Pinpoint the cell where the given text exists, returning its (x, y) midpoint coordinate. 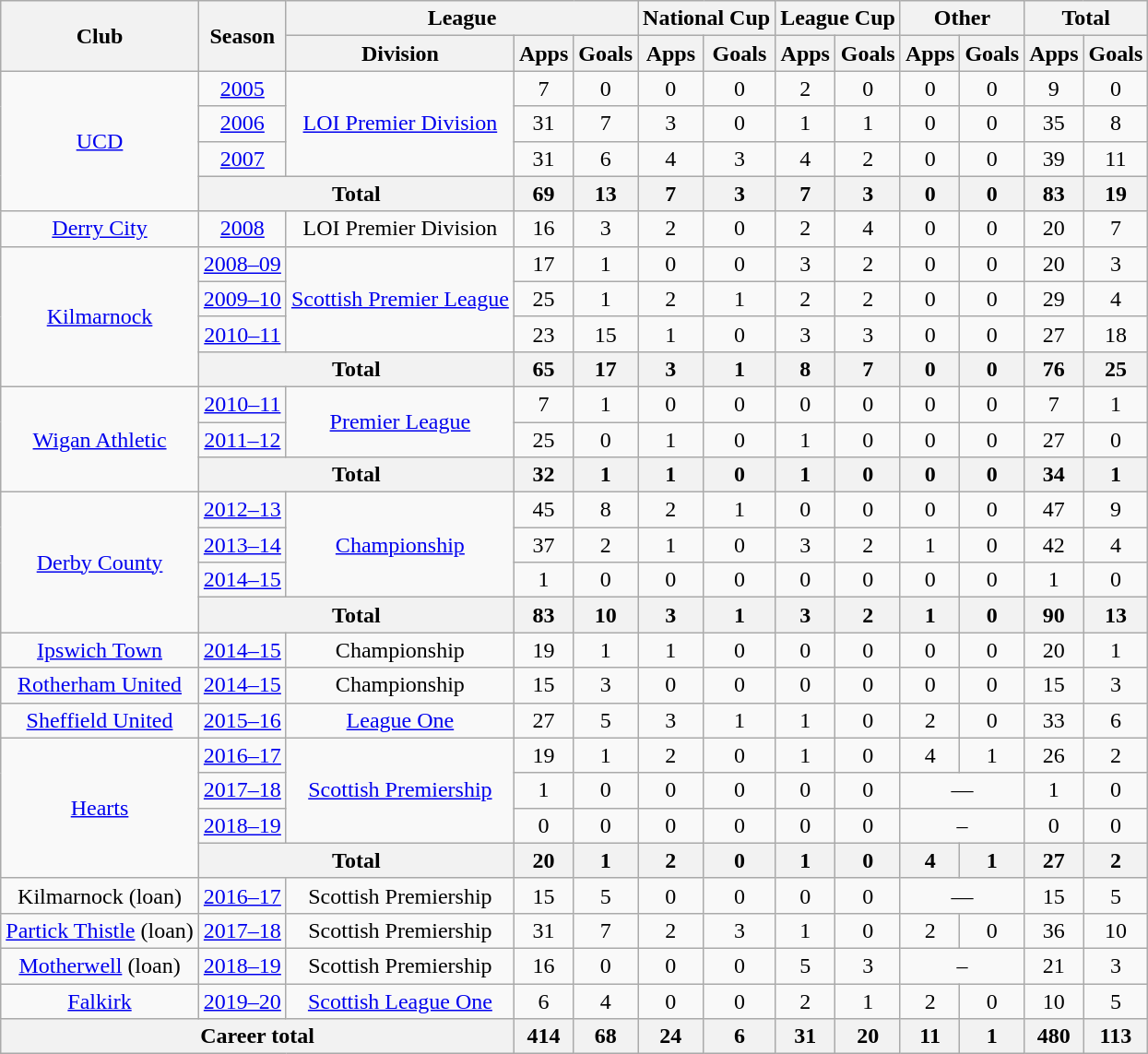
2012–13 (242, 510)
2013–14 (242, 545)
2011–12 (242, 440)
42 (1054, 545)
35 (1054, 124)
Derby County (100, 563)
36 (1054, 930)
Club (100, 36)
Rotherham United (100, 685)
Hearts (100, 808)
Partick Thistle (loan) (100, 930)
Career total (258, 1036)
League (461, 18)
24 (671, 1036)
Other (962, 18)
2006 (242, 124)
Scottish League One (400, 1001)
480 (1054, 1036)
47 (1054, 510)
26 (1054, 755)
23 (543, 334)
2008 (242, 229)
National Cup (706, 18)
113 (1116, 1036)
39 (1054, 159)
29 (1054, 299)
Premier League (400, 421)
68 (606, 1036)
Falkirk (100, 1001)
Kilmarnock (loan) (100, 895)
2005 (242, 89)
Sheffield United (100, 720)
90 (1054, 615)
Ipswich Town (100, 650)
Derry City (100, 229)
32 (543, 475)
Division (400, 53)
UCD (100, 141)
76 (1054, 369)
34 (1054, 475)
21 (1054, 965)
Season (242, 36)
League One (400, 720)
69 (543, 194)
2019–20 (242, 1001)
2008–09 (242, 264)
45 (543, 510)
Wigan Athletic (100, 439)
33 (1054, 720)
2007 (242, 159)
414 (543, 1036)
Motherwell (loan) (100, 965)
Kilmarnock (100, 316)
2015–16 (242, 720)
Scottish Premier League (400, 299)
League Cup (838, 18)
65 (543, 369)
37 (543, 545)
2009–10 (242, 299)
18 (1116, 334)
